Provide the [X, Y] coordinate of the cell's center where the given text is located.  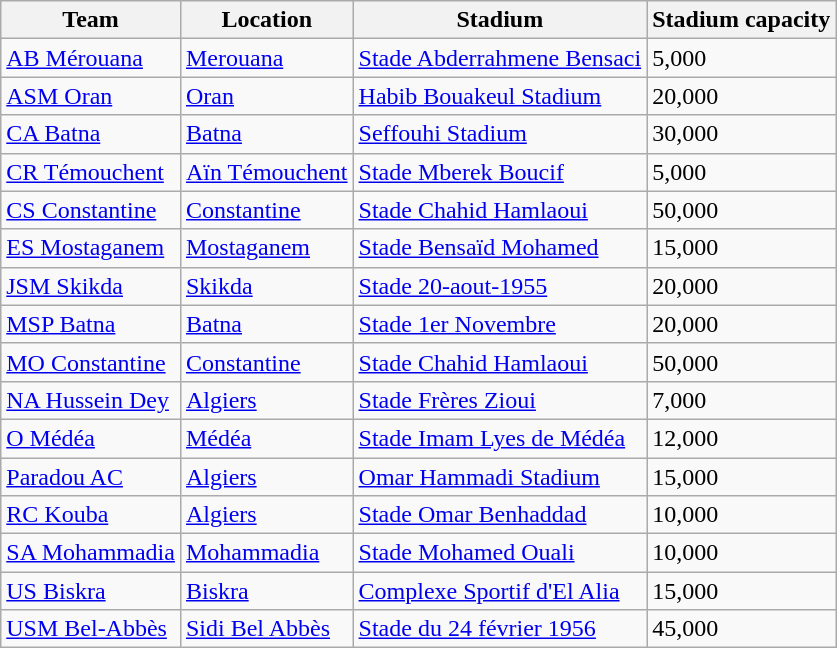
AB Mérouana [91, 58]
USM Bel-Abbès [91, 629]
Skikda [266, 286]
JSM Skikda [91, 286]
Médéa [266, 438]
Stadium capacity [742, 20]
Seffouhi Stadium [500, 134]
Team [91, 20]
ES Mostaganem [91, 248]
Omar Hammadi Stadium [500, 477]
Sidi Bel Abbès [266, 629]
Stade Mberek Boucif [500, 172]
RC Kouba [91, 515]
Aïn Témouchent [266, 172]
CS Constantine [91, 210]
MSP Batna [91, 324]
SA Mohammadia [91, 553]
Stade Mohamed Ouali [500, 553]
Stade 1er Novembre [500, 324]
45,000 [742, 629]
7,000 [742, 400]
Stade Bensaïd Mohamed [500, 248]
Stade Abderrahmene Bensaci [500, 58]
Stade Imam Lyes de Médéa [500, 438]
Stade Frères Zioui [500, 400]
ASM Oran [91, 96]
Stade 20-aout-1955 [500, 286]
Stade du 24 février 1956 [500, 629]
Paradou AC [91, 477]
Stade Omar Benhaddad [500, 515]
12,000 [742, 438]
Location [266, 20]
Oran [266, 96]
Stadium [500, 20]
Complexe Sportif d'El Alia [500, 591]
MO Constantine [91, 362]
Mohammadia [266, 553]
CR Témouchent [91, 172]
US Biskra [91, 591]
Merouana [266, 58]
Mostaganem [266, 248]
NA Hussein Dey [91, 400]
CA Batna [91, 134]
Habib Bouakeul Stadium [500, 96]
Biskra [266, 591]
O Médéa [91, 438]
30,000 [742, 134]
